Detect which cell encompasses the target text, then output its [X, Y] center coordinate. 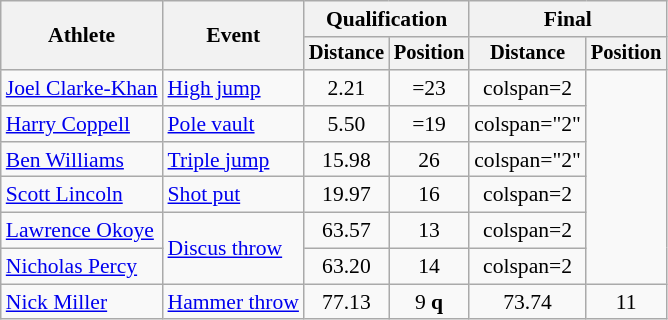
High jump [234, 88]
Nick Miller [82, 302]
Scott Lincoln [82, 195]
Hammer throw [234, 302]
77.13 [346, 302]
63.20 [346, 267]
Qualification [386, 19]
Ben Williams [82, 160]
Harry Coppell [82, 124]
=23 [429, 88]
Final [568, 19]
Triple jump [234, 160]
=19 [429, 124]
Lawrence Okoye [82, 231]
2.21 [346, 88]
Athlete [82, 36]
Discus throw [234, 248]
Shot put [234, 195]
Joel Clarke-Khan [82, 88]
26 [429, 160]
Event [234, 36]
13 [429, 231]
Pole vault [234, 124]
11 [626, 302]
14 [429, 267]
15.98 [346, 160]
73.74 [528, 302]
5.50 [346, 124]
9 q [429, 302]
Nicholas Percy [82, 267]
19.97 [346, 195]
63.57 [346, 231]
16 [429, 195]
